Pinpoint the cell where the given text exists, returning its (x, y) midpoint coordinate. 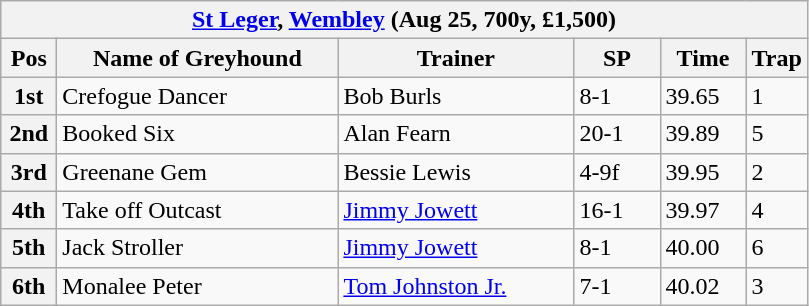
40.02 (703, 286)
3rd (29, 172)
2 (776, 172)
Greenane Gem (198, 172)
7-1 (617, 286)
Bessie Lewis (456, 172)
Take off Outcast (198, 210)
16-1 (617, 210)
St Leger, Wembley (Aug 25, 700y, £1,500) (404, 20)
4-9f (617, 172)
2nd (29, 134)
Time (703, 58)
Alan Fearn (456, 134)
SP (617, 58)
3 (776, 286)
39.89 (703, 134)
Bob Burls (456, 96)
4th (29, 210)
39.97 (703, 210)
Trainer (456, 58)
1 (776, 96)
39.65 (703, 96)
6th (29, 286)
Trap (776, 58)
Tom Johnston Jr. (456, 286)
6 (776, 248)
Name of Greyhound (198, 58)
Crefogue Dancer (198, 96)
5th (29, 248)
Pos (29, 58)
20-1 (617, 134)
Jack Stroller (198, 248)
39.95 (703, 172)
4 (776, 210)
1st (29, 96)
Booked Six (198, 134)
40.00 (703, 248)
5 (776, 134)
Monalee Peter (198, 286)
